Output the (X, Y) coordinate of the center of the cell containing the given text.  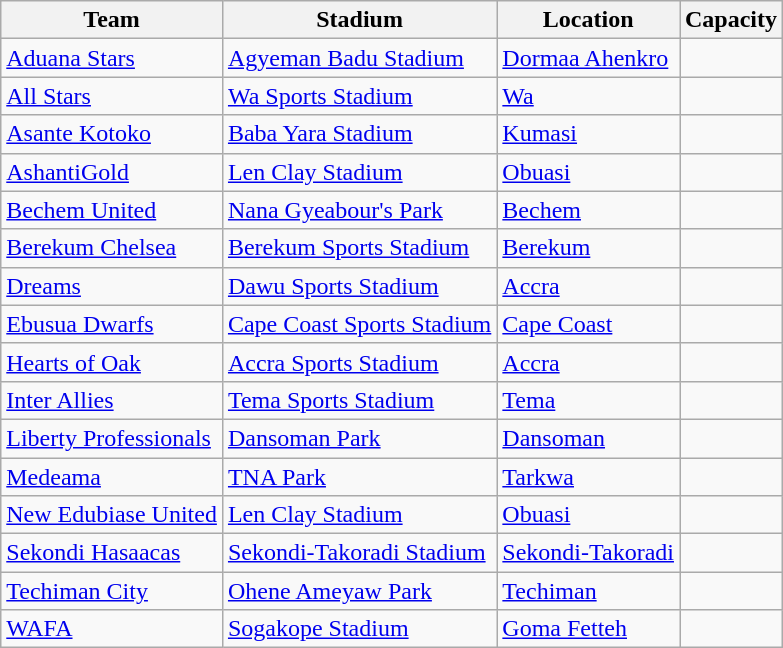
Accra Sports Stadium (359, 362)
Dawu Sports Stadium (359, 286)
Location (588, 20)
Ohene Ameyaw Park (359, 591)
Dormaa Ahenkro (588, 58)
Kumasi (588, 134)
Stadium (359, 20)
Dreams (112, 286)
Berekum Chelsea (112, 248)
Medeama (112, 477)
Bechem United (112, 210)
Sogakope Stadium (359, 629)
AshantiGold (112, 172)
Goma Fetteh (588, 629)
Techiman (588, 591)
Baba Yara Stadium (359, 134)
Bechem (588, 210)
Cape Coast (588, 324)
TNA Park (359, 477)
Team (112, 20)
Wa (588, 96)
Sekondi-Takoradi (588, 553)
Cape Coast Sports Stadium (359, 324)
Hearts of Oak (112, 362)
Ebusua Dwarfs (112, 324)
New Edubiase United (112, 515)
Aduana Stars (112, 58)
Tema Sports Stadium (359, 400)
Capacity (732, 20)
Inter Allies (112, 400)
Nana Gyeabour's Park (359, 210)
Sekondi-Takoradi Stadium (359, 553)
Wa Sports Stadium (359, 96)
Agyeman Badu Stadium (359, 58)
WAFA (112, 629)
Tarkwa (588, 477)
Sekondi Hasaacas (112, 553)
All Stars (112, 96)
Techiman City (112, 591)
Berekum (588, 248)
Dansoman (588, 438)
Asante Kotoko (112, 134)
Dansoman Park (359, 438)
Tema (588, 400)
Liberty Professionals (112, 438)
Berekum Sports Stadium (359, 248)
